Identify which cell holds the provided text, then report its [X, Y] central coordinate. 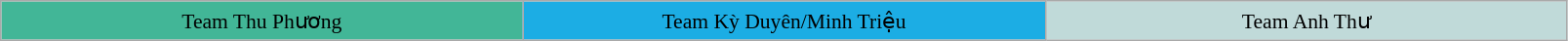
Team Kỳ Duyên/Minh Triệu [784, 20]
Team Anh Thư [1306, 20]
Team Thu Phương [261, 20]
